Search for the cell housing the specified text and yield its (X, Y) center coordinate. 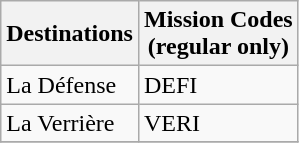
La Défense (70, 85)
Destinations (70, 34)
DEFI (218, 85)
Mission Codes (regular only) (218, 34)
La Verrière (70, 123)
VERI (218, 123)
